Capture the cell that displays the provided text and extract its [x, y] central coordinate. 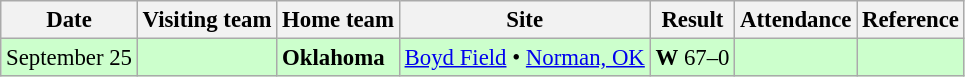
Boyd Field • Norman, OK [524, 58]
Oklahoma [338, 58]
Date [69, 20]
Attendance [796, 20]
Home team [338, 20]
Site [524, 20]
Visiting team [206, 20]
W 67–0 [692, 58]
Reference [911, 20]
Result [692, 20]
September 25 [69, 58]
